Capture the cell that displays the provided text and extract its (x, y) central coordinate. 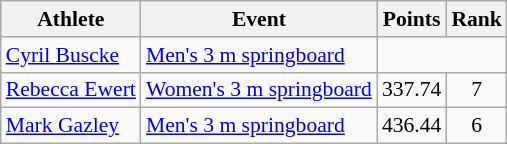
Mark Gazley (71, 126)
337.74 (412, 90)
6 (476, 126)
Rebecca Ewert (71, 90)
Athlete (71, 19)
436.44 (412, 126)
Event (259, 19)
Women's 3 m springboard (259, 90)
Points (412, 19)
Rank (476, 19)
7 (476, 90)
Cyril Buscke (71, 55)
